From the cell containing the given text, extract its center point as (x, y) coordinate. 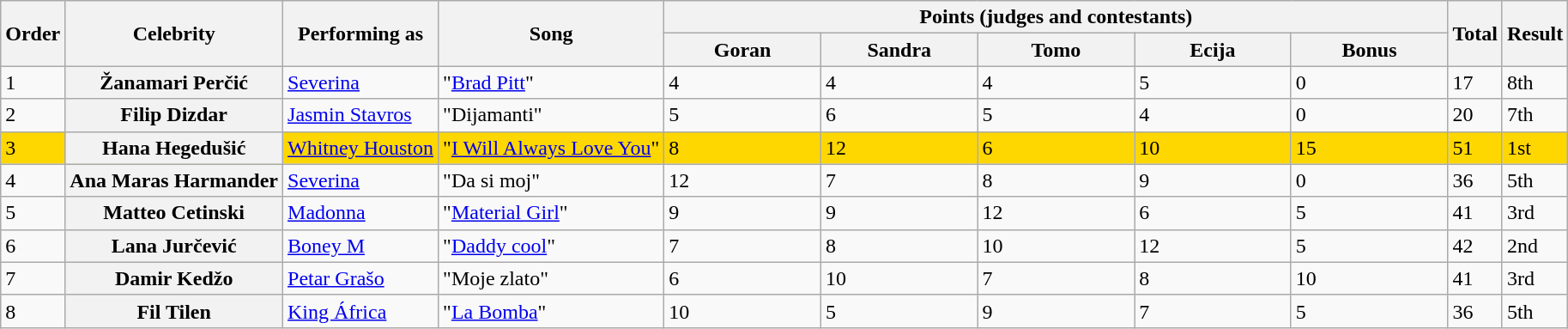
Points (judges and contestants) (1056, 17)
2nd (1535, 246)
"Material Girl" (551, 213)
Petar Grašo (360, 278)
15 (1370, 148)
"La Bomba" (551, 311)
Jasmin Stavros (360, 115)
"Brad Pitt" (551, 82)
Hana Hegedušić (174, 148)
Performing as (360, 34)
"Daddy cool" (551, 246)
Result (1535, 34)
"Moje zlato" (551, 278)
20 (1475, 115)
Bonus (1370, 50)
Matteo Cetinski (174, 213)
King África (360, 311)
51 (1475, 148)
Damir Kedžo (174, 278)
"I Will Always Love You" (551, 148)
Ecija (1214, 50)
Goran (743, 50)
Sandra (899, 50)
Total (1475, 34)
1st (1535, 148)
Song (551, 34)
Tomo (1056, 50)
Žanamari Perčić (174, 82)
Fil Tilen (174, 311)
Order (33, 34)
"Da si moj" (551, 180)
8th (1535, 82)
Boney M (360, 246)
3 (33, 148)
Madonna (360, 213)
1 (33, 82)
42 (1475, 246)
7th (1535, 115)
Filip Dizdar (174, 115)
Celebrity (174, 34)
"Dijamanti" (551, 115)
Whitney Houston (360, 148)
17 (1475, 82)
2 (33, 115)
Lana Jurčević (174, 246)
Ana Maras Harmander (174, 180)
